From the cell containing the given text, extract its center point as (x, y) coordinate. 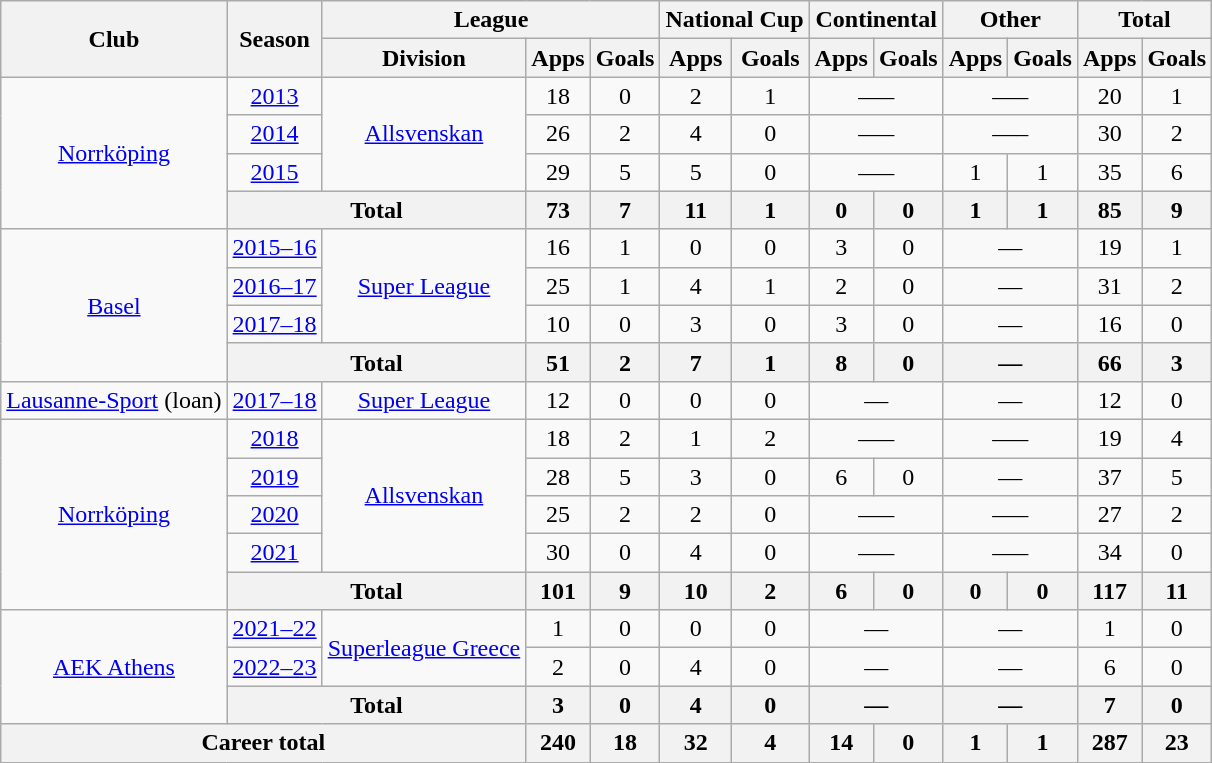
35 (1109, 172)
2016–17 (274, 286)
27 (1109, 515)
2020 (274, 515)
Lausanne-Sport (loan) (114, 400)
85 (1109, 210)
2021 (274, 553)
2022–23 (274, 667)
287 (1109, 743)
32 (696, 743)
National Cup (734, 20)
2015 (274, 172)
66 (1109, 362)
2013 (274, 96)
28 (558, 477)
Division (424, 58)
AEK Athens (114, 667)
37 (1109, 477)
117 (1109, 591)
240 (558, 743)
26 (558, 134)
20 (1109, 96)
29 (558, 172)
14 (841, 743)
51 (558, 362)
2014 (274, 134)
Career total (264, 743)
Club (114, 39)
Superleague Greece (424, 648)
2018 (274, 438)
31 (1109, 286)
8 (841, 362)
Continental (876, 20)
2021–22 (274, 629)
23 (1177, 743)
2019 (274, 477)
101 (558, 591)
Other (1010, 20)
League (491, 20)
Basel (114, 305)
Season (274, 39)
73 (558, 210)
2015–16 (274, 248)
34 (1109, 553)
